Provide the (x, y) coordinate of the cell's center where the given text is located.  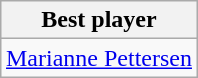
Best player (98, 20)
Marianne Pettersen (98, 58)
